Extract the (x, y) coordinate from the center of the cell holding the provided text.  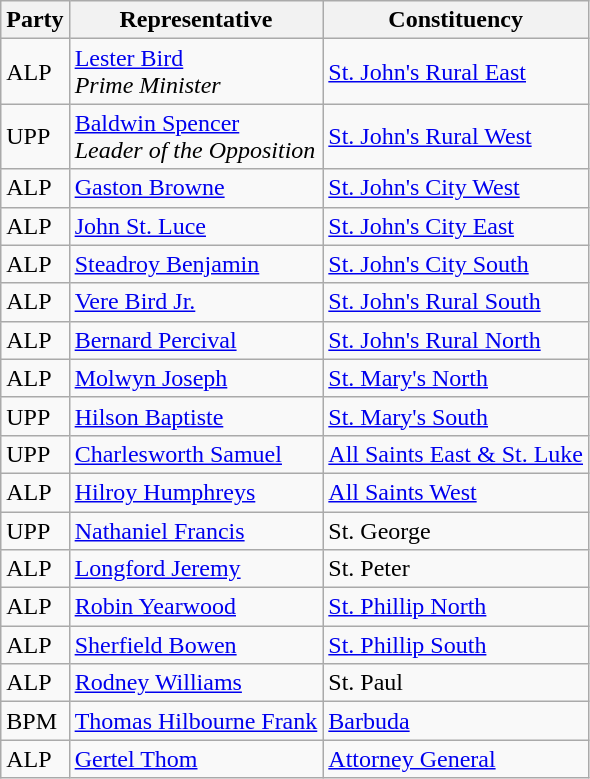
St. Mary's North (456, 378)
Molwyn Joseph (196, 378)
Longford Jeremy (196, 569)
Gaston Browne (196, 188)
Lester BirdPrime Minister (196, 72)
Charlesworth Samuel (196, 454)
Nathaniel Francis (196, 531)
Party (35, 20)
St. George (456, 531)
Representative (196, 20)
John St. Luce (196, 226)
St. Paul (456, 683)
Vere Bird Jr. (196, 302)
St. John's City East (456, 226)
Steadroy Benjamin (196, 264)
Constituency (456, 20)
St. Phillip South (456, 645)
Sherfield Bowen (196, 645)
All Saints East & St. Luke (456, 454)
St. John's Rural North (456, 340)
Hilroy Humphreys (196, 492)
Robin Yearwood (196, 607)
All Saints West (456, 492)
Hilson Baptiste (196, 416)
Baldwin SpencerLeader of the Opposition (196, 136)
St. John's Rural South (456, 302)
St. Mary's South (456, 416)
Bernard Percival (196, 340)
St. John's Rural West (456, 136)
Attorney General (456, 759)
Barbuda (456, 721)
St. John's Rural East (456, 72)
St. Peter (456, 569)
BPM (35, 721)
St. John's City West (456, 188)
St. John's City South (456, 264)
Rodney Williams (196, 683)
St. Phillip North (456, 607)
Thomas Hilbourne Frank (196, 721)
Gertel Thom (196, 759)
